Provide the [X, Y] coordinate of the cell's center where the given text is located.  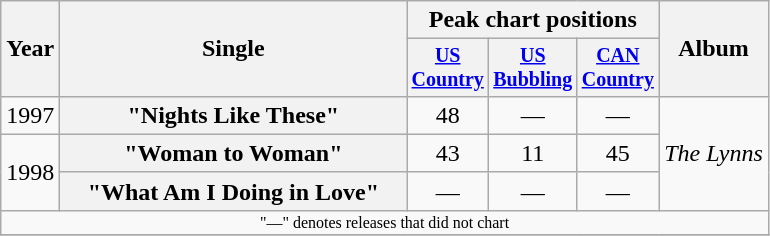
"Woman to Woman" [234, 153]
48 [448, 115]
CAN Country [618, 68]
"—" denotes releases that did not chart [385, 222]
US Bubbling [533, 68]
1998 [30, 172]
43 [448, 153]
Year [30, 49]
11 [533, 153]
Album [714, 49]
45 [618, 153]
"What Am I Doing in Love" [234, 191]
"Nights Like These" [234, 115]
1997 [30, 115]
Peak chart positions [533, 20]
The Lynns [714, 153]
Single [234, 49]
US Country [448, 68]
